Search for the cell housing the specified text and yield its (X, Y) center coordinate. 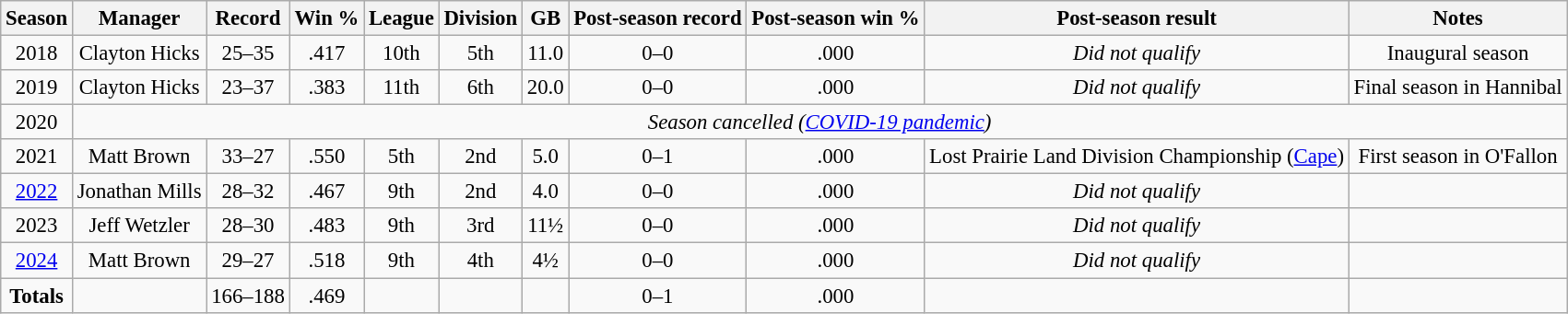
First season in O'Fallon (1457, 157)
Season cancelled (COVID-19 pandemic) (819, 122)
Manager (138, 18)
25–35 (248, 53)
Season (37, 18)
3rd (480, 226)
Jonathan Mills (138, 192)
28–30 (248, 226)
33–27 (248, 157)
166–188 (248, 296)
2020 (37, 122)
10th (402, 53)
League (402, 18)
Post-season win % (835, 18)
11th (402, 87)
2023 (37, 226)
Post-season result (1137, 18)
6th (480, 87)
Win % (326, 18)
.383 (326, 87)
2024 (37, 261)
2021 (37, 157)
Final season in Hannibal (1457, 87)
GB (545, 18)
Notes (1457, 18)
5.0 (545, 157)
.417 (326, 53)
2022 (37, 192)
4.0 (545, 192)
Record (248, 18)
Division (480, 18)
.467 (326, 192)
29–27 (248, 261)
.483 (326, 226)
20.0 (545, 87)
23–37 (248, 87)
4½ (545, 261)
.550 (326, 157)
Post-season record (658, 18)
Totals (37, 296)
Jeff Wetzler (138, 226)
Inaugural season (1457, 53)
4th (480, 261)
11.0 (545, 53)
Lost Prairie Land Division Championship (Cape) (1137, 157)
2019 (37, 87)
.469 (326, 296)
.518 (326, 261)
2018 (37, 53)
28–32 (248, 192)
11½ (545, 226)
